From the cell containing the given text, extract its center point as [x, y] coordinate. 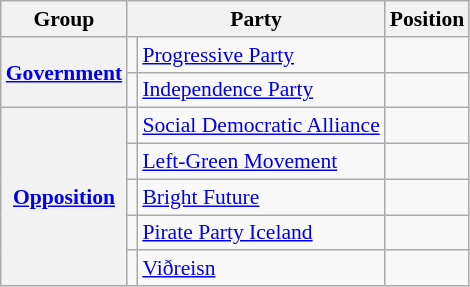
Social Democratic Alliance [260, 126]
Independence Party [260, 90]
Group [64, 19]
Pirate Party Iceland [260, 233]
Government [64, 72]
Position [427, 19]
Party [256, 19]
Viðreisn [260, 269]
Bright Future [260, 197]
Left-Green Movement [260, 162]
Progressive Party [260, 55]
Opposition [64, 197]
